For the text-containing cell, return its midpoint in (X, Y) coordinate format. 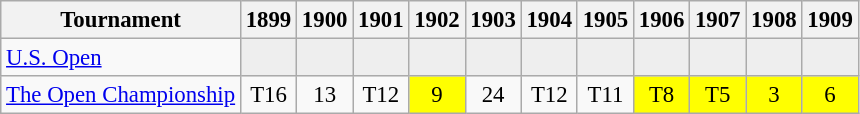
6 (830, 95)
T8 (661, 95)
1904 (549, 20)
1899 (268, 20)
U.S. Open (121, 58)
The Open Championship (121, 95)
Tournament (121, 20)
1908 (774, 20)
1906 (661, 20)
1902 (437, 20)
13 (325, 95)
1903 (493, 20)
T11 (605, 95)
1901 (381, 20)
1905 (605, 20)
T5 (718, 95)
1900 (325, 20)
1907 (718, 20)
T16 (268, 95)
24 (493, 95)
3 (774, 95)
1909 (830, 20)
9 (437, 95)
